Pinpoint the cell where the given text exists, returning its (x, y) midpoint coordinate. 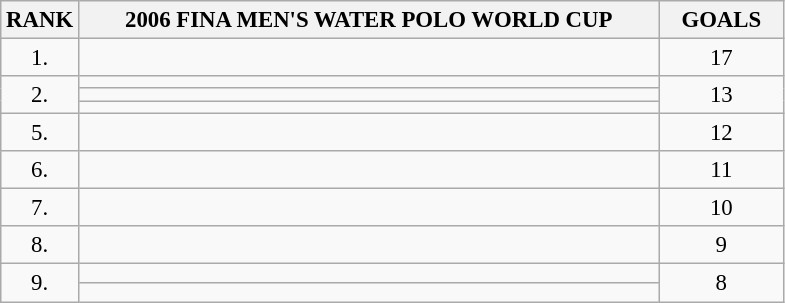
7. (40, 208)
1. (40, 58)
17 (722, 58)
9 (722, 245)
12 (722, 133)
10 (722, 208)
RANK (40, 20)
8. (40, 245)
5. (40, 133)
GOALS (722, 20)
2. (40, 95)
13 (722, 95)
9. (40, 283)
6. (40, 170)
2006 FINA MEN'S WATER POLO WORLD CUP (368, 20)
8 (722, 283)
11 (722, 170)
